Output the (x, y) coordinate of the center of the cell containing the given text.  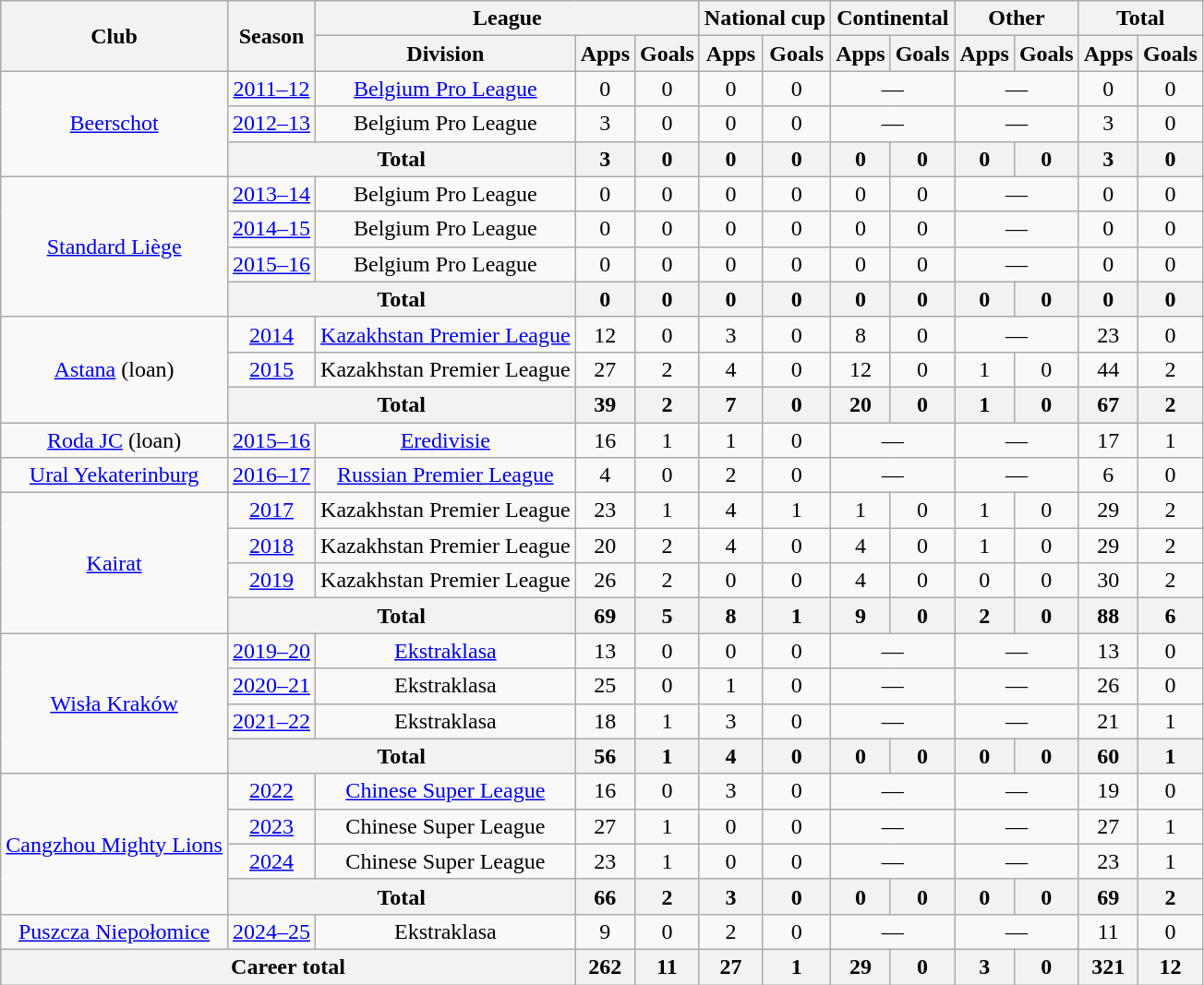
Puszcza Niepołomice (114, 931)
19 (1108, 791)
Roda JC (loan) (114, 440)
67 (1108, 404)
Wisła Kraków (114, 703)
Cangzhou Mighty Lions (114, 844)
2019–20 (271, 651)
2022 (271, 791)
Career total (288, 967)
60 (1108, 756)
Russian Premier League (446, 475)
2012–13 (271, 124)
National cup (765, 18)
39 (605, 404)
30 (1108, 581)
Season (271, 36)
2016–17 (271, 475)
2015 (271, 369)
Astana (loan) (114, 369)
2013–14 (271, 194)
2024 (271, 861)
17 (1108, 440)
56 (605, 756)
Ural Yekaterinburg (114, 475)
18 (605, 721)
2017 (271, 511)
2021–22 (271, 721)
88 (1108, 616)
Eredivisie (446, 440)
Other (1017, 18)
44 (1108, 369)
Division (446, 54)
5 (668, 616)
2011–12 (271, 89)
2019 (271, 581)
Kairat (114, 563)
2023 (271, 826)
Beerschot (114, 124)
7 (730, 404)
2018 (271, 546)
League (508, 18)
21 (1108, 721)
2014 (271, 334)
262 (605, 967)
2024–25 (271, 931)
66 (605, 896)
2020–21 (271, 686)
2014–15 (271, 229)
Continental (893, 18)
25 (605, 686)
321 (1108, 967)
Club (114, 36)
Standard Liège (114, 246)
